Return (X, Y) of the center of cell containing provided text 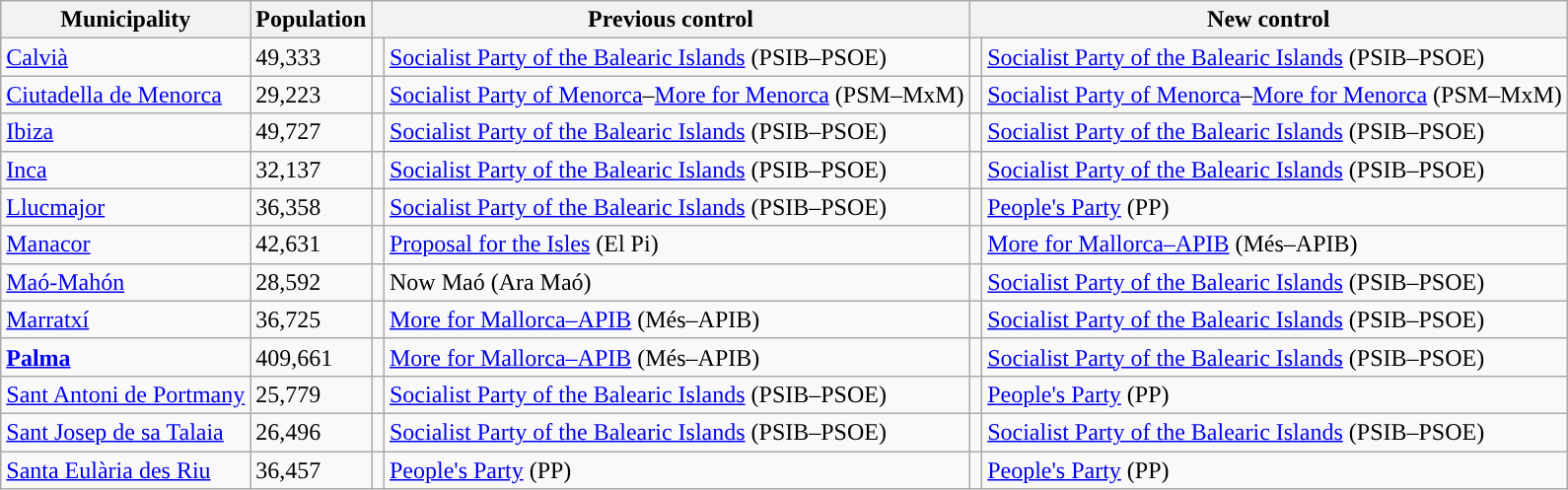
29,223 (312, 95)
Ciutadella de Menorca (126, 95)
New control (1268, 20)
25,779 (312, 394)
Proposal for the Isles (El Pi) (677, 245)
32,137 (312, 170)
26,496 (312, 432)
Manacor (126, 245)
36,725 (312, 319)
Sant Josep de sa Talaia (126, 432)
Now Maó (Ara Maó) (677, 282)
Calvià (126, 57)
Marratxí (126, 319)
49,333 (312, 57)
36,457 (312, 470)
Palma (126, 357)
Sant Antoni de Portmany (126, 394)
28,592 (312, 282)
Municipality (126, 20)
Santa Eulària des Riu (126, 470)
Population (312, 20)
49,727 (312, 132)
409,661 (312, 357)
Ibiza (126, 132)
Maó-Mahón (126, 282)
Inca (126, 170)
Previous control (671, 20)
Llucmajor (126, 207)
36,358 (312, 207)
42,631 (312, 245)
